Pinpoint the cell where the given text exists, returning its [X, Y] midpoint coordinate. 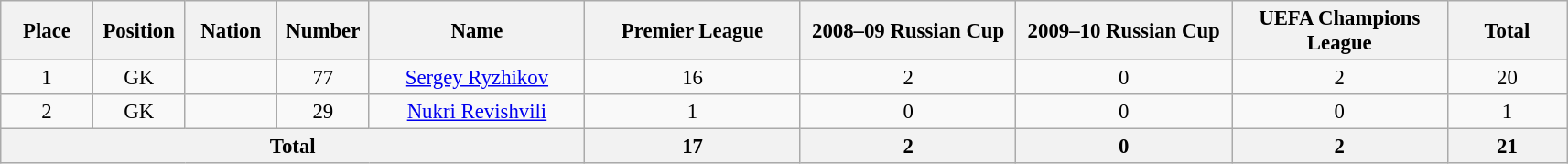
2009–10 Russian Cup [1124, 31]
Number [324, 31]
2008–09 Russian Cup [908, 31]
17 [693, 147]
Nation [231, 31]
Place [48, 31]
Sergey Ryzhikov [477, 78]
Nukri Revishvili [477, 112]
21 [1507, 147]
29 [324, 112]
Premier League [693, 31]
16 [693, 78]
20 [1507, 78]
77 [324, 78]
Position [139, 31]
UEFA Champions League [1340, 31]
Name [477, 31]
